Locate the cell with the specified text and output its (x, y) center coordinate. 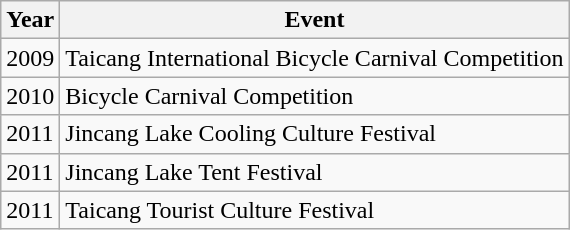
Bicycle Carnival Competition (314, 96)
Jincang Lake Tent Festival (314, 172)
2009 (30, 58)
Event (314, 20)
Taicang Tourist Culture Festival (314, 210)
Taicang International Bicycle Carnival Competition (314, 58)
Jincang Lake Cooling Culture Festival (314, 134)
Year (30, 20)
2010 (30, 96)
